From the cell containing the given text, extract its center point as (x, y) coordinate. 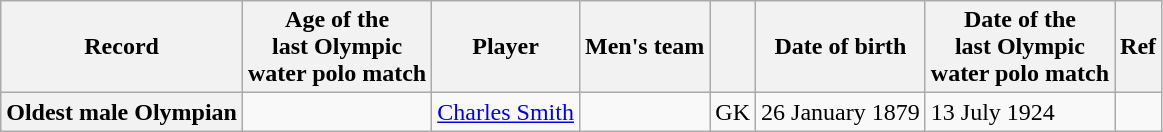
Player (506, 47)
GK (733, 112)
Oldest male Olympian (122, 112)
Charles Smith (506, 112)
Record (122, 47)
Date of birth (841, 47)
26 January 1879 (841, 112)
Ref (1138, 47)
Age of thelast Olympicwater polo match (336, 47)
Men's team (644, 47)
Date of thelast Olympicwater polo match (1020, 47)
13 July 1924 (1020, 112)
